Return [x, y] of the center of cell containing provided text 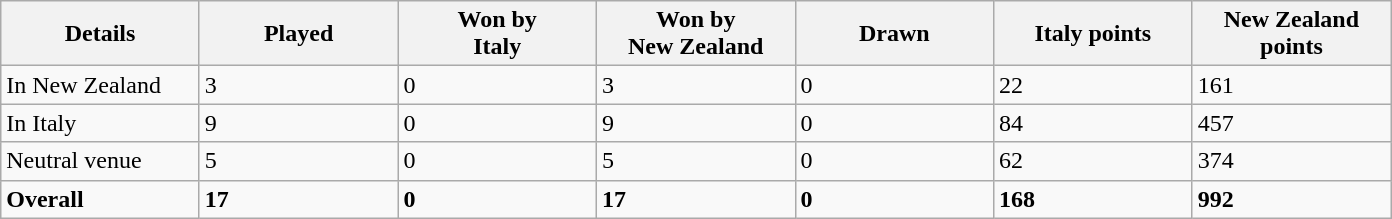
Neutral venue [100, 161]
992 [1292, 199]
Italy points [1094, 34]
New Zealand points [1292, 34]
161 [1292, 85]
Details [100, 34]
In Italy [100, 123]
Overall [100, 199]
Played [298, 34]
168 [1094, 199]
84 [1094, 123]
62 [1094, 161]
In New Zealand [100, 85]
374 [1292, 161]
Won byItaly [498, 34]
Won byNew Zealand [696, 34]
22 [1094, 85]
457 [1292, 123]
Drawn [894, 34]
